Detect which cell encompasses the target text, then output its [X, Y] center coordinate. 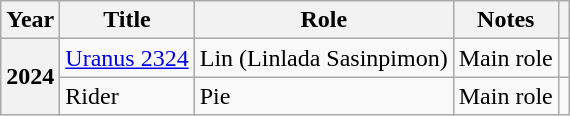
Notes [506, 20]
Rider [127, 96]
2024 [30, 77]
Pie [324, 96]
Uranus 2324 [127, 58]
Title [127, 20]
Lin (Linlada Sasinpimon) [324, 58]
Role [324, 20]
Year [30, 20]
